Search for the cell housing the specified text and yield its (X, Y) center coordinate. 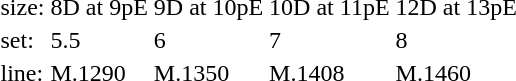
7 (330, 40)
6 (208, 40)
5.5 (99, 40)
